Detect which cell encompasses the target text, then output its (x, y) center coordinate. 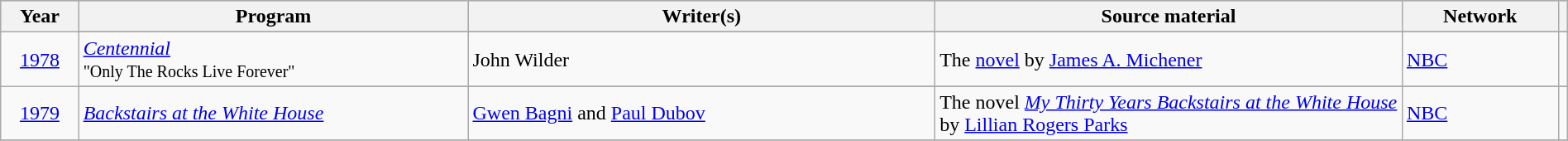
Source material (1169, 17)
Writer(s) (701, 17)
The novel by James A. Michener (1169, 60)
Network (1480, 17)
1978 (40, 60)
Backstairs at the White House (273, 113)
1979 (40, 113)
The novel My Thirty Years Backstairs at the White House by Lillian Rogers Parks (1169, 113)
Program (273, 17)
Year (40, 17)
Centennial "Only The Rocks Live Forever" (273, 60)
John Wilder (701, 60)
Gwen Bagni and Paul Dubov (701, 113)
